For the text-containing cell, return its midpoint in (X, Y) coordinate format. 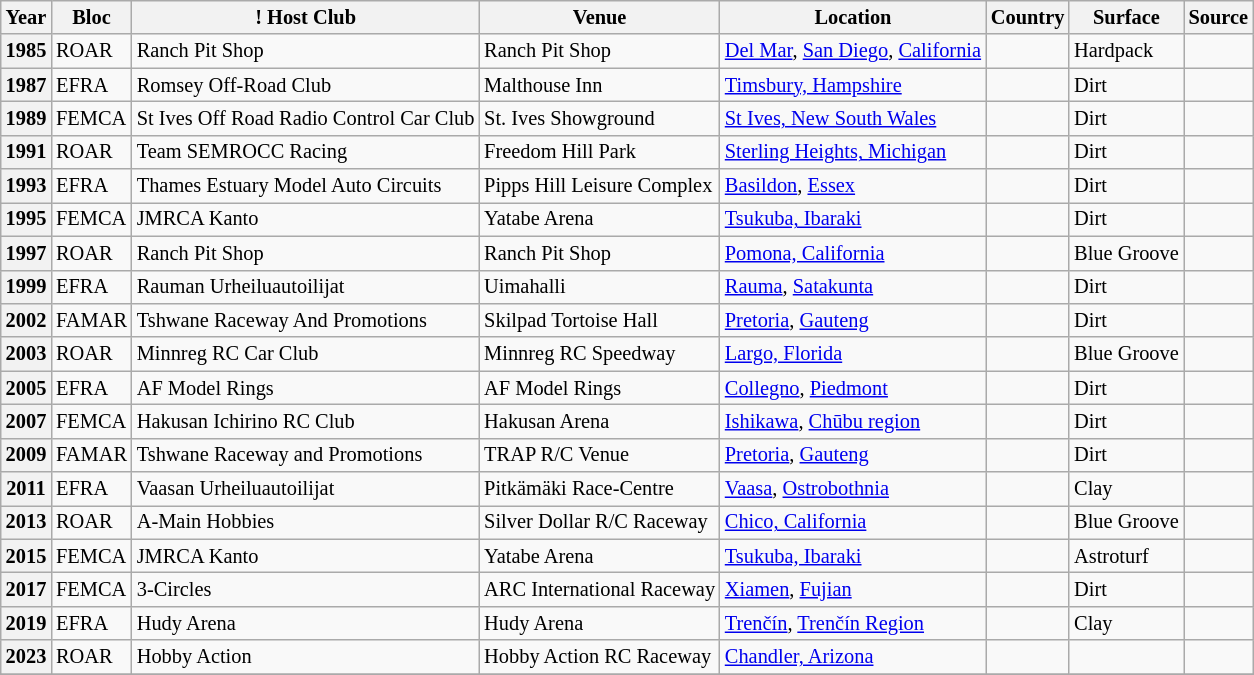
Chandler, Arizona (853, 657)
Pomona, California (853, 253)
1993 (26, 186)
ARC International Raceway (600, 589)
Pitkämäki Race-Centre (600, 489)
2019 (26, 623)
Collegno, Piedmont (853, 388)
1987 (26, 85)
1999 (26, 287)
Thames Estuary Model Auto Circuits (306, 186)
2015 (26, 556)
St. Ives Showground (600, 118)
Timsbury, Hampshire (853, 85)
Ishikawa, Chūbu region (853, 421)
Freedom Hill Park (600, 152)
Surface (1126, 17)
St Ives Off Road Radio Control Car Club (306, 118)
2002 (26, 320)
Astroturf (1126, 556)
! Host Club (306, 17)
Country (1028, 17)
Trenčín, Trenčín Region (853, 623)
2017 (26, 589)
Silver Dollar R/C Raceway (600, 522)
Largo, Florida (853, 354)
2003 (26, 354)
Hakusan Ichirino RC Club (306, 421)
Xiamen, Fujian (853, 589)
TRAP R/C Venue (600, 455)
Tshwane Raceway and Promotions (306, 455)
1989 (26, 118)
2007 (26, 421)
2013 (26, 522)
Rauma, Satakunta (853, 287)
Minnreg RC Speedway (600, 354)
Minnreg RC Car Club (306, 354)
St Ives, New South Wales (853, 118)
2005 (26, 388)
Rauman Urheiluautoilijat (306, 287)
Venue (600, 17)
1985 (26, 51)
1991 (26, 152)
Hobby Action (306, 657)
Pipps Hill Leisure Complex (600, 186)
Basildon, Essex (853, 186)
1997 (26, 253)
Del Mar, San Diego, California (853, 51)
Uimahalli (600, 287)
Malthouse Inn (600, 85)
Team SEMROCC Racing (306, 152)
Year (26, 17)
1995 (26, 219)
3-Circles (306, 589)
2011 (26, 489)
Chico, California (853, 522)
Sterling Heights, Michigan (853, 152)
Skilpad Tortoise Hall (600, 320)
Hardpack (1126, 51)
Location (853, 17)
Tshwane Raceway And Promotions (306, 320)
Vaasan Urheiluautoilijat (306, 489)
Vaasa, Ostrobothnia (853, 489)
Romsey Off-Road Club (306, 85)
Source (1218, 17)
Bloc (92, 17)
A-Main Hobbies (306, 522)
2023 (26, 657)
2009 (26, 455)
Hobby Action RC Raceway (600, 657)
Hakusan Arena (600, 421)
